Scan for the cell matching the given text and deliver its (x, y) coordinate at center. 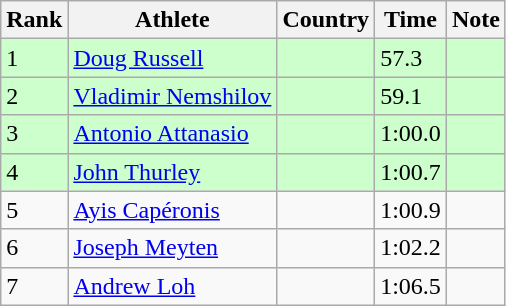
Antonio Attanasio (172, 134)
6 (34, 248)
John Thurley (172, 172)
Vladimir Nemshilov (172, 96)
1:06.5 (411, 286)
Andrew Loh (172, 286)
1:00.7 (411, 172)
2 (34, 96)
4 (34, 172)
5 (34, 210)
Rank (34, 20)
Note (476, 20)
59.1 (411, 96)
1:00.9 (411, 210)
3 (34, 134)
1:02.2 (411, 248)
7 (34, 286)
Athlete (172, 20)
Ayis Capéronis (172, 210)
Time (411, 20)
Joseph Meyten (172, 248)
1:00.0 (411, 134)
Doug Russell (172, 58)
Country (326, 20)
1 (34, 58)
57.3 (411, 58)
